Determine the [X, Y] coordinate at the center of the cell enclosing the given text.  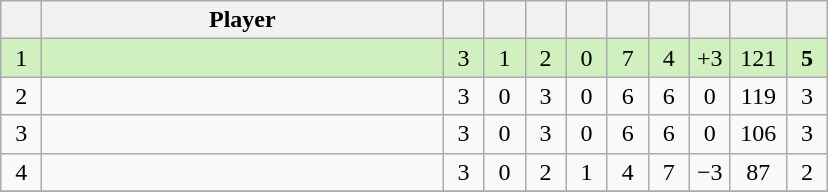
Player [242, 20]
87 [758, 172]
+3 [710, 58]
119 [758, 96]
121 [758, 58]
106 [758, 134]
5 [806, 58]
−3 [710, 172]
